Find where the given text appears and provide that cell's center as (X, Y) coordinate. 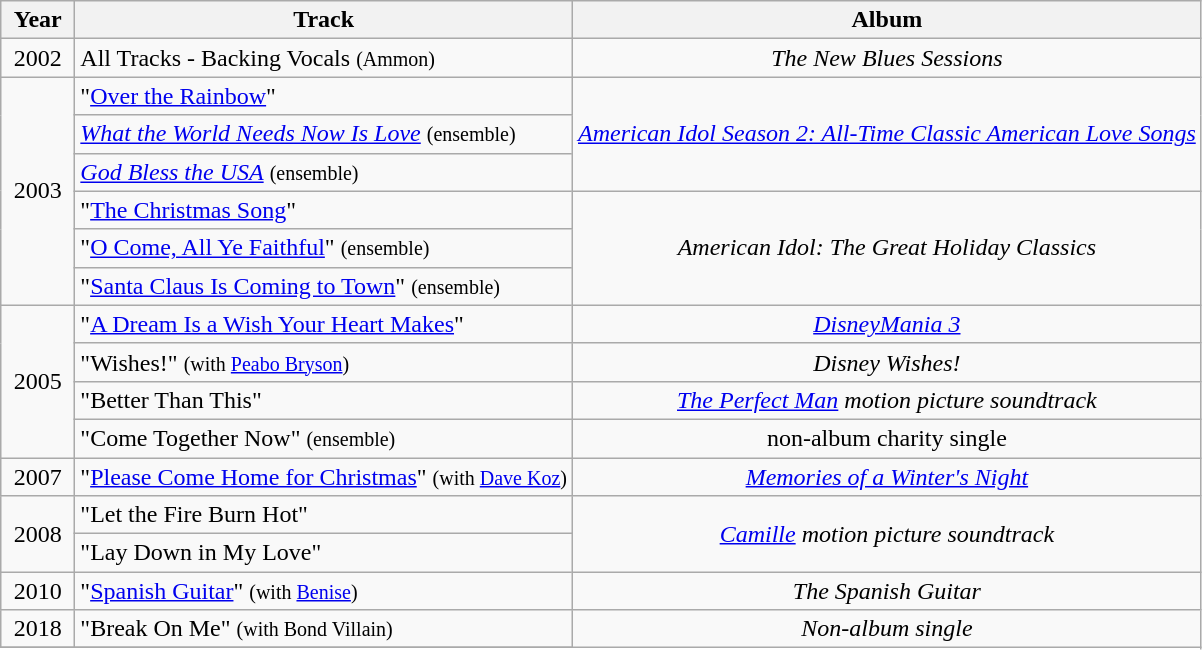
2007 (38, 477)
"Over the Rainbow" (324, 96)
Memories of a Winter's Night (886, 477)
"Lay Down in My Love" (324, 553)
Album (886, 20)
"Let the Fire Burn Hot" (324, 515)
American Idol: The Great Holiday Classics (886, 248)
American Idol Season 2: All-Time Classic American Love Songs (886, 134)
2018 (38, 629)
"Wishes!" (with Peabo Bryson) (324, 362)
DisneyMania 3 (886, 324)
Disney Wishes! (886, 362)
Year (38, 20)
2008 (38, 534)
The Spanish Guitar (886, 591)
Track (324, 20)
Camille motion picture soundtrack (886, 534)
Non-album single (886, 629)
"A Dream Is a Wish Your Heart Makes" (324, 324)
"O Come, All Ye Faithful" (ensemble) (324, 248)
2002 (38, 58)
"Santa Claus Is Coming to Town" (ensemble) (324, 286)
2010 (38, 591)
"Come Together Now" (ensemble) (324, 438)
All Tracks - Backing Vocals (Ammon) (324, 58)
2003 (38, 191)
"Better Than This" (324, 400)
"Please Come Home for Christmas" (with Dave Koz) (324, 477)
"Spanish Guitar" (with Benise) (324, 591)
What the World Needs Now Is Love (ensemble) (324, 134)
God Bless the USA (ensemble) (324, 172)
The New Blues Sessions (886, 58)
non-album charity single (886, 438)
"Break On Me" (with Bond Villain) (324, 629)
"The Christmas Song" (324, 210)
2005 (38, 381)
The Perfect Man motion picture soundtrack (886, 400)
